From the cell containing the given text, extract its center point as (x, y) coordinate. 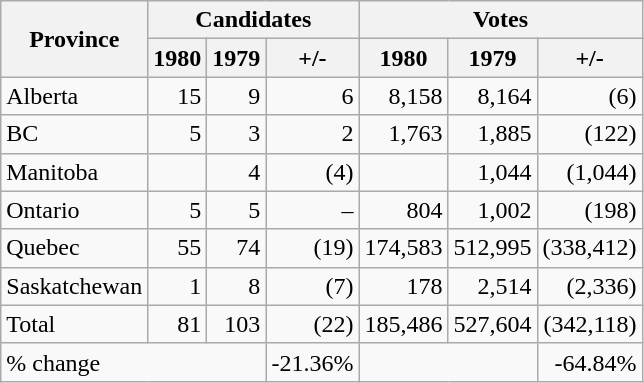
(4) (312, 172)
8,164 (492, 96)
2,514 (492, 286)
Saskatchewan (74, 286)
(22) (312, 324)
1 (178, 286)
(198) (590, 210)
8 (236, 286)
15 (178, 96)
3 (236, 134)
(338,412) (590, 248)
(2,336) (590, 286)
(7) (312, 286)
178 (404, 286)
Province (74, 39)
(1,044) (590, 172)
Manitoba (74, 172)
1,763 (404, 134)
512,995 (492, 248)
– (312, 210)
4 (236, 172)
Ontario (74, 210)
BC (74, 134)
1,885 (492, 134)
8,158 (404, 96)
Total (74, 324)
-21.36% (312, 362)
527,604 (492, 324)
Quebec (74, 248)
55 (178, 248)
(122) (590, 134)
-64.84% (590, 362)
6 (312, 96)
9 (236, 96)
74 (236, 248)
103 (236, 324)
1,002 (492, 210)
Votes (500, 20)
1,044 (492, 172)
81 (178, 324)
(6) (590, 96)
(19) (312, 248)
% change (134, 362)
(342,118) (590, 324)
174,583 (404, 248)
Alberta (74, 96)
804 (404, 210)
2 (312, 134)
Candidates (254, 20)
185,486 (404, 324)
